Output the (X, Y) coordinate of the center of the cell containing the given text.  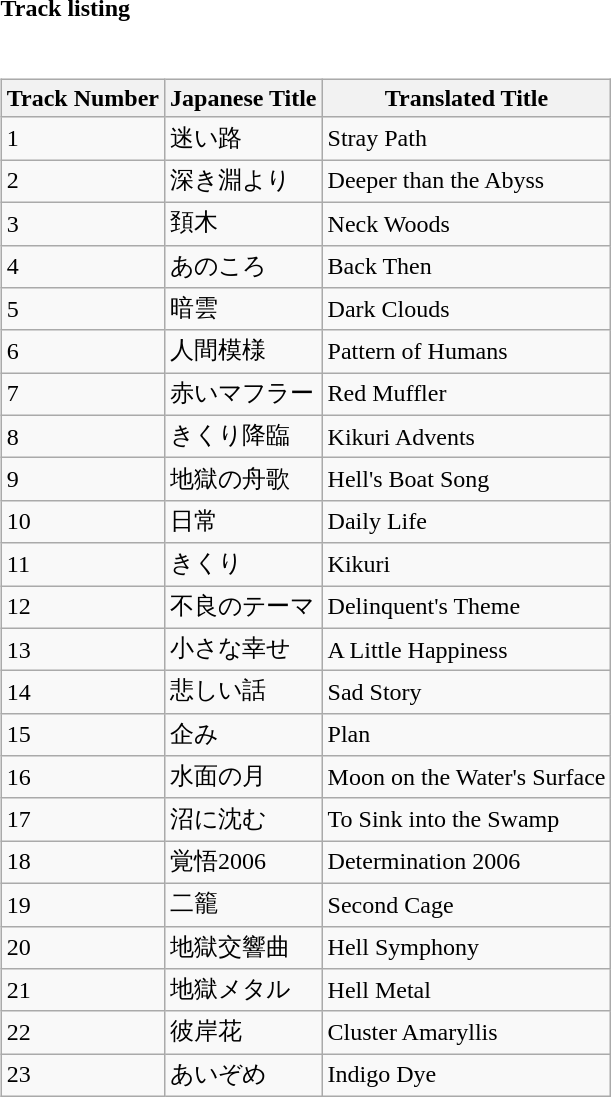
迷い路 (244, 138)
地獄交響曲 (244, 948)
Red Muffler (466, 394)
Plan (466, 734)
23 (82, 1076)
小さな幸せ (244, 650)
深き淵より (244, 182)
Sad Story (466, 692)
きくり (244, 564)
Moon on the Water's Surface (466, 778)
地獄の舟歌 (244, 480)
2 (82, 182)
水面の月 (244, 778)
不良のテーマ (244, 608)
19 (82, 904)
Track Number (82, 98)
17 (82, 820)
暗雲 (244, 310)
Determination 2006 (466, 862)
13 (82, 650)
Cluster Amaryllis (466, 1032)
12 (82, 608)
Second Cage (466, 904)
10 (82, 522)
Daily Life (466, 522)
4 (82, 266)
あいぞめ (244, 1076)
Hell Symphony (466, 948)
Indigo Dye (466, 1076)
覚悟2006 (244, 862)
11 (82, 564)
Translated Title (466, 98)
16 (82, 778)
22 (82, 1032)
Stray Path (466, 138)
日常 (244, 522)
Delinquent's Theme (466, 608)
3 (82, 224)
Hell's Boat Song (466, 480)
あのころ (244, 266)
Kikuri (466, 564)
A Little Happiness (466, 650)
8 (82, 436)
21 (82, 990)
1 (82, 138)
Deeper than the Abyss (466, 182)
7 (82, 394)
18 (82, 862)
Neck Woods (466, 224)
Kikuri Advents (466, 436)
地獄メタル (244, 990)
赤いマフラー (244, 394)
二籠 (244, 904)
企み (244, 734)
9 (82, 480)
きくり降臨 (244, 436)
人間模様 (244, 352)
To Sink into the Swamp (466, 820)
頚木 (244, 224)
Back Then (466, 266)
20 (82, 948)
Pattern of Humans (466, 352)
6 (82, 352)
14 (82, 692)
彼岸花 (244, 1032)
5 (82, 310)
Hell Metal (466, 990)
15 (82, 734)
悲しい話 (244, 692)
沼に沈む (244, 820)
Dark Clouds (466, 310)
Japanese Title (244, 98)
